Capture the cell that displays the provided text and extract its (X, Y) central coordinate. 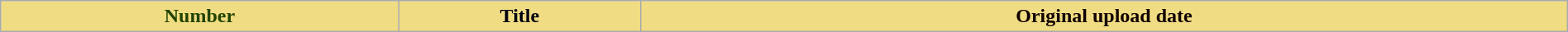
Number (200, 16)
Original upload date (1105, 16)
Title (519, 16)
